Scan for the cell matching the given text and deliver its [X, Y] coordinate at center. 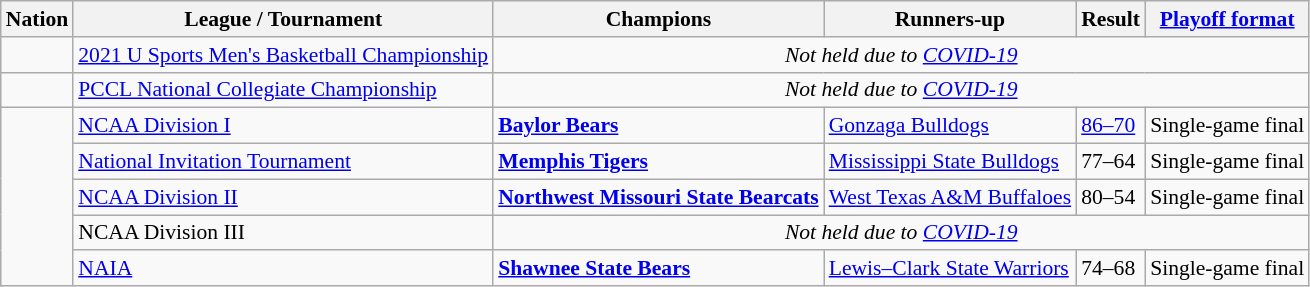
West Texas A&M Buffaloes [950, 197]
Baylor Bears [658, 126]
2021 U Sports Men's Basketball Championship [283, 55]
NCAA Division II [283, 197]
80–54 [1110, 197]
Nation [37, 19]
NCAA Division I [283, 126]
Playoff format [1227, 19]
Lewis–Clark State Warriors [950, 269]
Gonzaga Bulldogs [950, 126]
Memphis Tigers [658, 162]
86–70 [1110, 126]
NCAA Division III [283, 233]
League / Tournament [283, 19]
77–64 [1110, 162]
Northwest Missouri State Bearcats [658, 197]
74–68 [1110, 269]
National Invitation Tournament [283, 162]
Mississippi State Bulldogs [950, 162]
Result [1110, 19]
Runners-up [950, 19]
Shawnee State Bears [658, 269]
PCCL National Collegiate Championship [283, 90]
Champions [658, 19]
NAIA [283, 269]
